Provide the (X, Y) coordinate of the cell's center where the given text is located.  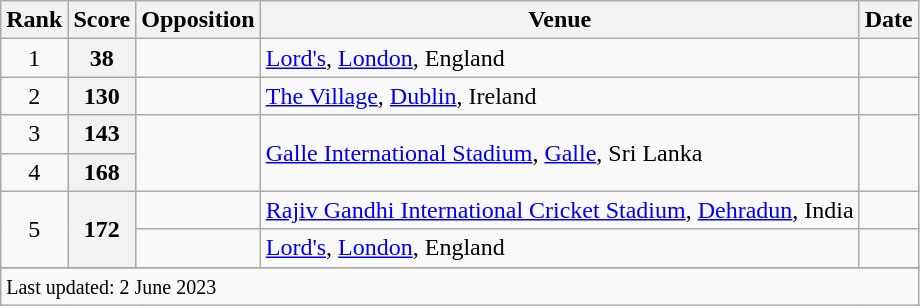
168 (102, 172)
Rank (34, 20)
Galle International Stadium, Galle, Sri Lanka (560, 153)
Rajiv Gandhi International Cricket Stadium, Dehradun, India (560, 210)
1 (34, 58)
Venue (560, 20)
Last updated: 2 June 2023 (460, 286)
130 (102, 96)
3 (34, 134)
Date (888, 20)
5 (34, 229)
143 (102, 134)
Score (102, 20)
2 (34, 96)
38 (102, 58)
The Village, Dublin, Ireland (560, 96)
4 (34, 172)
Opposition (198, 20)
172 (102, 229)
